Return [x, y] of the center of cell containing provided text 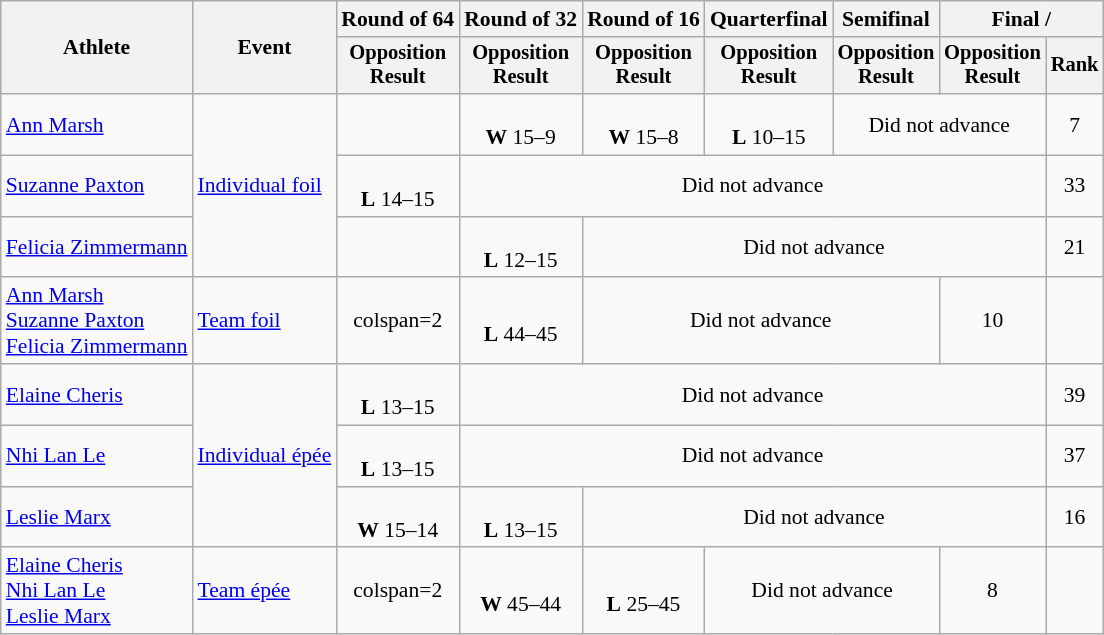
W 15–14 [398, 518]
10 [992, 322]
W 45–44 [520, 592]
16 [1075, 518]
Rank [1075, 66]
21 [1075, 248]
37 [1075, 456]
Nhi Lan Le [97, 456]
L 25–45 [644, 592]
Athlete [97, 48]
7 [1075, 124]
Team foil [265, 322]
Elaine CherisNhi Lan LeLeslie Marx [97, 592]
L 44–45 [520, 322]
Ann Marsh [97, 124]
Final / [1021, 19]
Individual épée [265, 456]
W 15–8 [644, 124]
Round of 32 [520, 19]
Event [265, 48]
L 10–15 [769, 124]
Leslie Marx [97, 518]
Semifinal [886, 19]
39 [1075, 394]
Felicia Zimmermann [97, 248]
W 15–9 [520, 124]
Elaine Cheris [97, 394]
Round of 64 [398, 19]
L 12–15 [520, 248]
33 [1075, 186]
L 14–15 [398, 186]
Team épée [265, 592]
Ann MarshSuzanne PaxtonFelicia Zimmermann [97, 322]
Round of 16 [644, 19]
Suzanne Paxton [97, 186]
Quarterfinal [769, 19]
Individual foil [265, 186]
8 [992, 592]
